From the cell containing the given text, extract its center point as (x, y) coordinate. 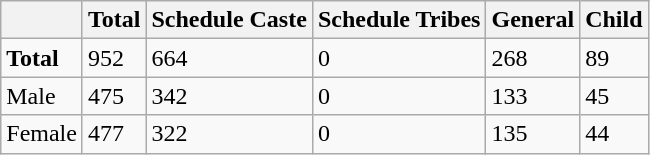
45 (614, 96)
135 (533, 134)
Male (42, 96)
477 (114, 134)
Schedule Tribes (399, 20)
89 (614, 58)
44 (614, 134)
Child (614, 20)
Female (42, 134)
475 (114, 96)
Schedule Caste (229, 20)
952 (114, 58)
268 (533, 58)
General (533, 20)
133 (533, 96)
322 (229, 134)
664 (229, 58)
342 (229, 96)
